Detect which cell encompasses the target text, then output its (x, y) center coordinate. 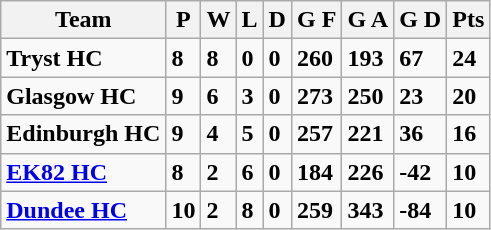
193 (368, 58)
23 (420, 96)
184 (316, 172)
D (277, 20)
16 (468, 134)
4 (218, 134)
226 (368, 172)
Tryst HC (84, 58)
24 (468, 58)
Pts (468, 20)
G F (316, 20)
Edinburgh HC (84, 134)
273 (316, 96)
Glasgow HC (84, 96)
67 (420, 58)
Dundee HC (84, 210)
260 (316, 58)
36 (420, 134)
3 (250, 96)
L (250, 20)
259 (316, 210)
P (184, 20)
343 (368, 210)
EK82 HC (84, 172)
5 (250, 134)
221 (368, 134)
G D (420, 20)
-42 (420, 172)
250 (368, 96)
257 (316, 134)
Team (84, 20)
G A (368, 20)
W (218, 20)
-84 (420, 210)
20 (468, 96)
